Output the (X, Y) coordinate of the center of the cell containing the given text.  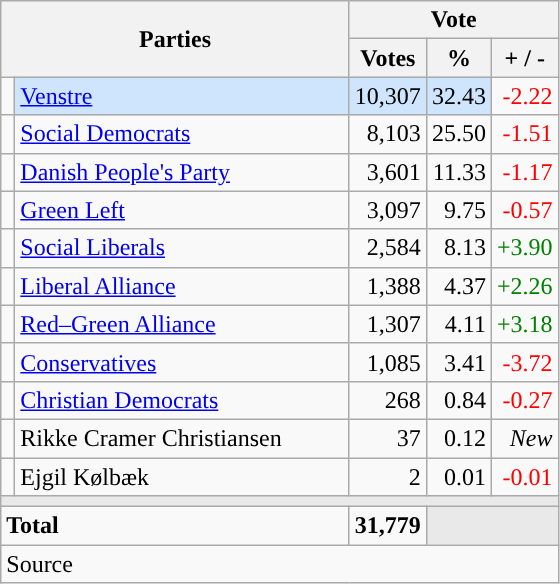
Social Liberals (182, 248)
+ / - (524, 58)
-0.01 (524, 477)
Danish People's Party (182, 172)
Venstre (182, 96)
Ejgil Kølbæk (182, 477)
-2.22 (524, 96)
11.33 (458, 172)
Liberal Alliance (182, 286)
2 (388, 477)
-1.17 (524, 172)
Vote (454, 20)
1,307 (388, 324)
8.13 (458, 248)
3.41 (458, 362)
-0.57 (524, 210)
Social Democrats (182, 134)
2,584 (388, 248)
Red–Green Alliance (182, 324)
Rikke Cramer Christiansen (182, 438)
32.43 (458, 96)
Christian Democrats (182, 400)
0.01 (458, 477)
3,097 (388, 210)
Total (176, 526)
4.11 (458, 324)
1,388 (388, 286)
31,779 (388, 526)
9.75 (458, 210)
0.84 (458, 400)
10,307 (388, 96)
-0.27 (524, 400)
4.37 (458, 286)
37 (388, 438)
268 (388, 400)
-3.72 (524, 362)
Source (280, 564)
Parties (176, 39)
3,601 (388, 172)
1,085 (388, 362)
% (458, 58)
Conservatives (182, 362)
-1.51 (524, 134)
25.50 (458, 134)
8,103 (388, 134)
+3.90 (524, 248)
+2.26 (524, 286)
New (524, 438)
0.12 (458, 438)
Green Left (182, 210)
Votes (388, 58)
+3.18 (524, 324)
